Find where the given text appears and provide that cell's center as (x, y) coordinate. 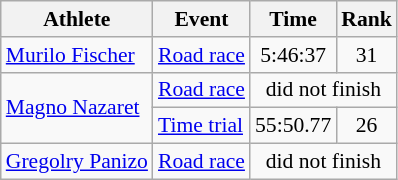
Time trial (202, 126)
26 (366, 126)
Rank (366, 19)
Athlete (77, 19)
Magno Nazaret (77, 108)
Gregolry Panizo (77, 162)
31 (366, 55)
55:50.77 (293, 126)
Time (293, 19)
Event (202, 19)
5:46:37 (293, 55)
Murilo Fischer (77, 55)
